Detect which cell encompasses the target text, then output its (X, Y) center coordinate. 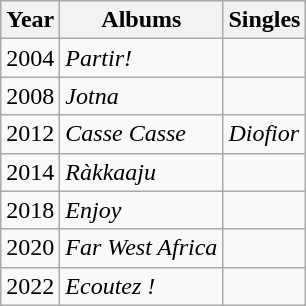
Partir! (142, 58)
Enjoy (142, 210)
Diofior (264, 134)
Albums (142, 20)
Ràkkaaju (142, 172)
2020 (30, 248)
Singles (264, 20)
Casse Casse (142, 134)
Jotna (142, 96)
2022 (30, 286)
Far West Africa (142, 248)
Year (30, 20)
2004 (30, 58)
2018 (30, 210)
2008 (30, 96)
2012 (30, 134)
2014 (30, 172)
Ecoutez ! (142, 286)
